Locate the cell with the specified text and output its [X, Y] center coordinate. 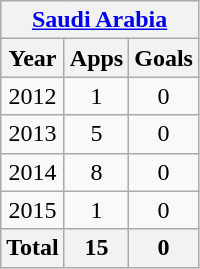
Total [33, 248]
Goals [164, 58]
2015 [33, 210]
Saudi Arabia [100, 20]
5 [96, 134]
Year [33, 58]
8 [96, 172]
2014 [33, 172]
15 [96, 248]
2013 [33, 134]
Apps [96, 58]
2012 [33, 96]
